Capture the cell that displays the provided text and extract its (x, y) central coordinate. 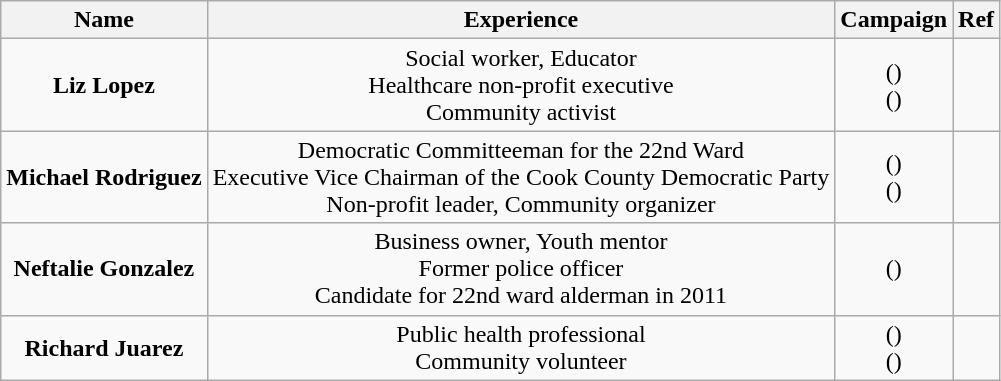
Public health professionalCommunity volunteer (521, 348)
Campaign (894, 20)
Business owner, Youth mentorFormer police officerCandidate for 22nd ward alderman in 2011 (521, 269)
Experience (521, 20)
Democratic Committeeman for the 22nd WardExecutive Vice Chairman of the Cook County Democratic PartyNon-profit leader, Community organizer (521, 177)
Richard Juarez (104, 348)
Neftalie Gonzalez (104, 269)
() (894, 269)
Michael Rodriguez (104, 177)
Ref (976, 20)
Name (104, 20)
Liz Lopez (104, 85)
Social worker, EducatorHealthcare non-profit executiveCommunity activist (521, 85)
